For the text-containing cell, return its midpoint in (x, y) coordinate format. 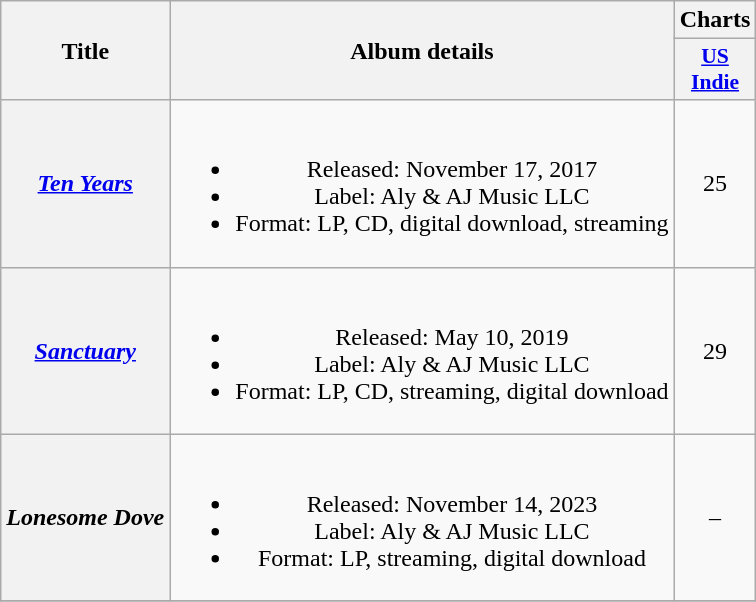
Title (86, 50)
Charts (715, 20)
Album details (422, 50)
Released: November 17, 2017Label: Aly & AJ Music LLCFormat: LP, CD, digital download, streaming (422, 184)
– (715, 518)
29 (715, 350)
Lonesome Dove (86, 518)
Sanctuary (86, 350)
Released: May 10, 2019Label: Aly & AJ Music LLCFormat: LP, CD, streaming, digital download (422, 350)
Ten Years (86, 184)
Released: November 14, 2023Label: Aly & AJ Music LLCFormat: LP, streaming, digital download (422, 518)
25 (715, 184)
USIndie (715, 70)
